Search for the cell housing the specified text and yield its (X, Y) center coordinate. 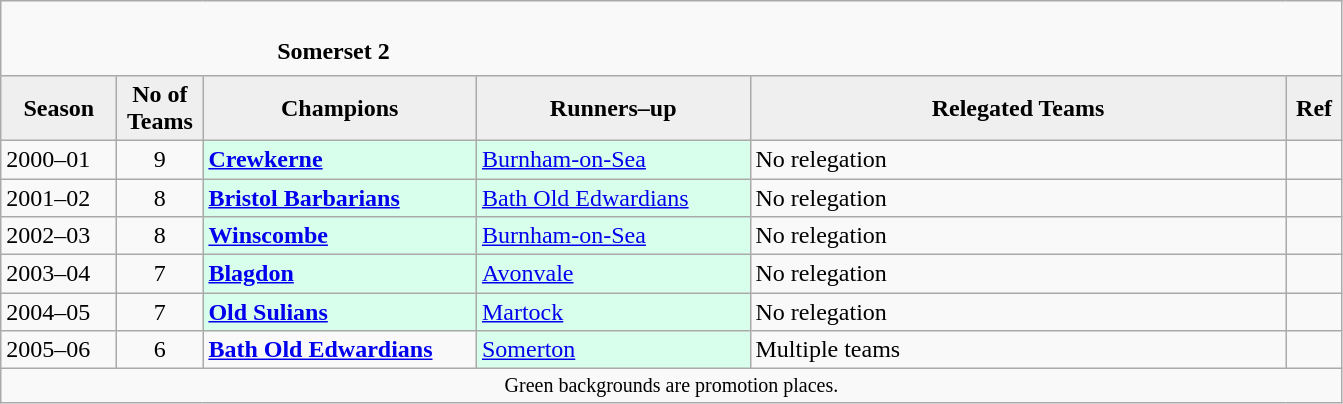
2005–06 (59, 350)
2003–04 (59, 274)
Somerton (613, 350)
Champions (340, 108)
2004–05 (59, 312)
Season (59, 108)
Martock (613, 312)
Multiple teams (1018, 350)
2001–02 (59, 197)
Crewkerne (340, 159)
2002–03 (59, 236)
Blagdon (340, 274)
Avonvale (613, 274)
Old Sulians (340, 312)
Relegated Teams (1018, 108)
6 (160, 350)
9 (160, 159)
Ref (1314, 108)
2000–01 (59, 159)
No of Teams (160, 108)
Green backgrounds are promotion places. (672, 386)
Runners–up (613, 108)
Bristol Barbarians (340, 197)
Winscombe (340, 236)
